Return (x, y) of the center of cell containing provided text 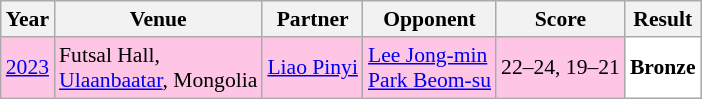
Result (663, 19)
Partner (312, 19)
2023 (28, 68)
Opponent (430, 19)
Year (28, 19)
Futsal Hall,Ulaanbaatar, Mongolia (158, 68)
Score (560, 19)
Liao Pinyi (312, 68)
22–24, 19–21 (560, 68)
Lee Jong-min Park Beom-su (430, 68)
Bronze (663, 68)
Venue (158, 19)
